From the cell containing the given text, extract its center point as [X, Y] coordinate. 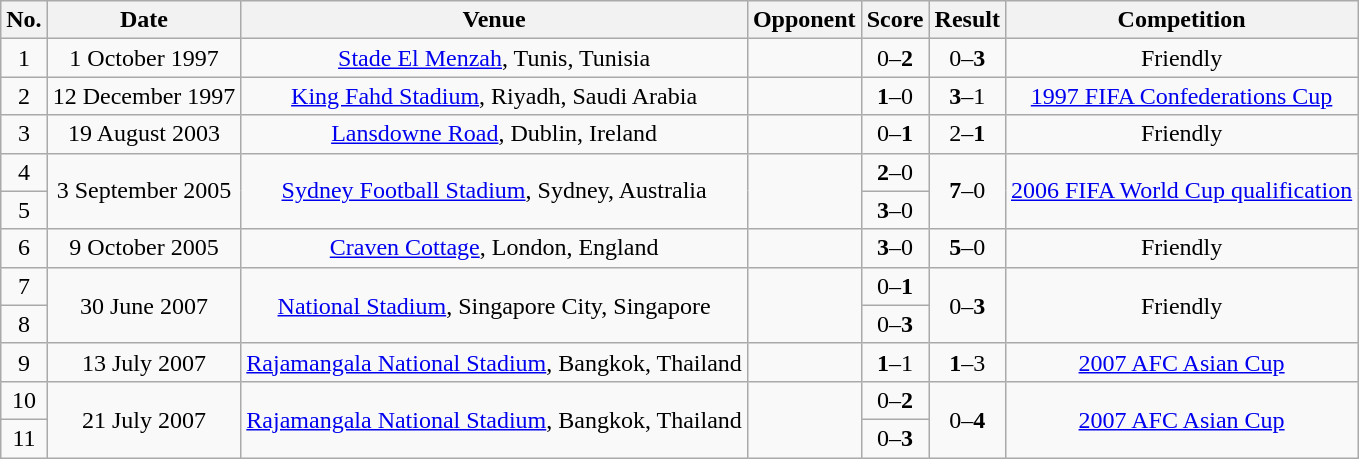
1997 FIFA Confederations Cup [1181, 96]
Stade El Menzah, Tunis, Tunisia [494, 58]
2–0 [895, 172]
9 [24, 362]
12 December 1997 [144, 96]
Sydney Football Stadium, Sydney, Australia [494, 191]
3 [24, 134]
Date [144, 20]
19 August 2003 [144, 134]
1 October 1997 [144, 58]
9 October 2005 [144, 248]
Lansdowne Road, Dublin, Ireland [494, 134]
0–4 [967, 419]
1–0 [895, 96]
3 September 2005 [144, 191]
4 [24, 172]
Venue [494, 20]
No. [24, 20]
7 [24, 286]
13 July 2007 [144, 362]
1–3 [967, 362]
Result [967, 20]
8 [24, 324]
6 [24, 248]
30 June 2007 [144, 305]
Craven Cottage, London, England [494, 248]
1 [24, 58]
1–1 [895, 362]
3–1 [967, 96]
5–0 [967, 248]
2 [24, 96]
2–1 [967, 134]
7–0 [967, 191]
11 [24, 438]
2006 FIFA World Cup qualification [1181, 191]
Competition [1181, 20]
5 [24, 210]
Opponent [804, 20]
Score [895, 20]
21 July 2007 [144, 419]
National Stadium, Singapore City, Singapore [494, 305]
King Fahd Stadium, Riyadh, Saudi Arabia [494, 96]
10 [24, 400]
